Extract the (x, y) coordinate from the center of the cell holding the provided text.  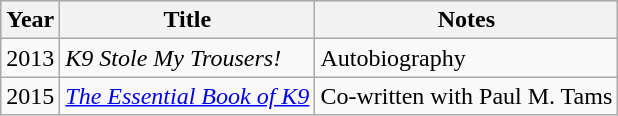
Year (30, 20)
Co-written with Paul M. Tams (466, 96)
2015 (30, 96)
The Essential Book of K9 (188, 96)
K9 Stole My Trousers! (188, 58)
Autobiography (466, 58)
Notes (466, 20)
Title (188, 20)
2013 (30, 58)
